Pinpoint the cell where the given text exists, returning its [X, Y] midpoint coordinate. 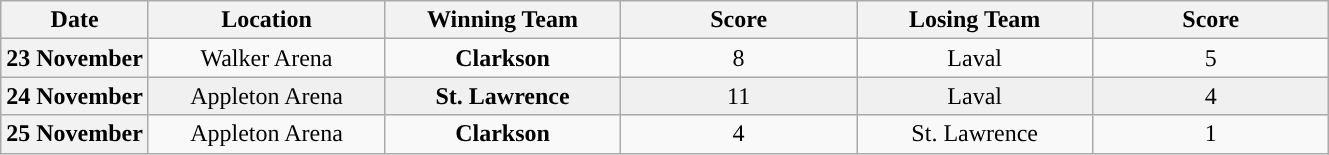
Winning Team [503, 20]
11 [739, 96]
8 [739, 58]
1 [1211, 134]
5 [1211, 58]
Losing Team [975, 20]
Location [266, 20]
23 November [75, 58]
24 November [75, 96]
25 November [75, 134]
Date [75, 20]
Walker Arena [266, 58]
